Return the (x, y) coordinate for the center point of the cell that contains the specified text.  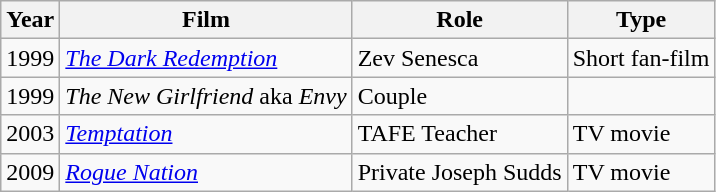
TAFE Teacher (460, 134)
Film (206, 20)
Role (460, 20)
Private Joseph Sudds (460, 172)
Temptation (206, 134)
Year (30, 20)
Rogue Nation (206, 172)
Zev Senesca (460, 58)
Couple (460, 96)
The Dark Redemption (206, 58)
2003 (30, 134)
2009 (30, 172)
The New Girlfriend aka Envy (206, 96)
Type (641, 20)
Short fan-film (641, 58)
